Find where the given text appears and provide that cell's center as (X, Y) coordinate. 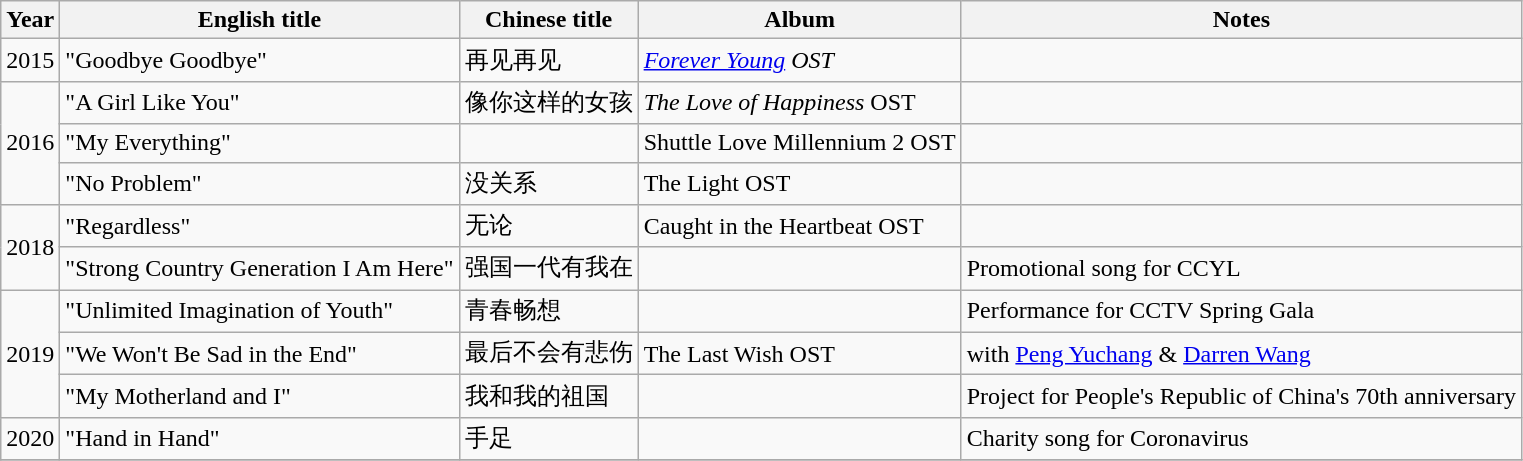
"My Everything" (260, 143)
"Strong Country Generation I Am Here" (260, 268)
再见再见 (548, 60)
像你这样的女孩 (548, 102)
强国一代有我在 (548, 268)
2018 (30, 248)
Shuttle Love Millennium 2 OST (800, 143)
The Love of Happiness OST (800, 102)
Project for People's Republic of China's 70th anniversary (1241, 396)
The Light OST (800, 184)
Chinese title (548, 20)
Notes (1241, 20)
Caught in the Heartbeat OST (800, 226)
The Last Wish OST (800, 354)
最后不会有悲伤 (548, 354)
English title (260, 20)
手足 (548, 438)
"No Problem" (260, 184)
我和我的祖国 (548, 396)
没关系 (548, 184)
"Regardless" (260, 226)
2016 (30, 142)
with Peng Yuchang & Darren Wang (1241, 354)
2020 (30, 438)
2015 (30, 60)
Charity song for Coronavirus (1241, 438)
无论 (548, 226)
"A Girl Like You" (260, 102)
2019 (30, 354)
青春畅想 (548, 312)
"We Won't Be Sad in the End" (260, 354)
Promotional song for CCYL (1241, 268)
"Hand in Hand" (260, 438)
Year (30, 20)
Album (800, 20)
"Unlimited Imagination of Youth" (260, 312)
Performance for CCTV Spring Gala (1241, 312)
Forever Young OST (800, 60)
"Goodbye Goodbye" (260, 60)
"My Motherland and I" (260, 396)
